Locate the cell with the specified text and output its [x, y] center coordinate. 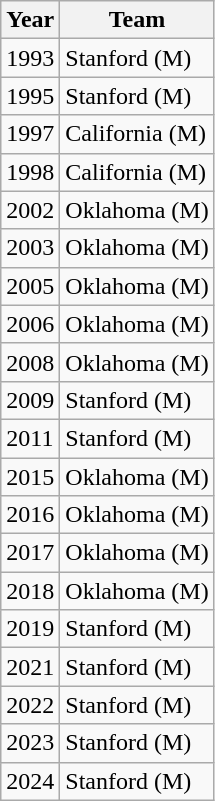
2016 [30, 515]
2002 [30, 210]
2017 [30, 553]
2008 [30, 362]
2006 [30, 324]
2018 [30, 591]
2009 [30, 400]
2015 [30, 477]
1998 [30, 172]
2023 [30, 743]
2022 [30, 705]
2011 [30, 438]
1993 [30, 58]
2019 [30, 629]
2005 [30, 286]
2024 [30, 781]
Year [30, 20]
Team [137, 20]
1997 [30, 134]
2003 [30, 248]
2021 [30, 667]
1995 [30, 96]
